Capture the cell that displays the provided text and extract its (x, y) central coordinate. 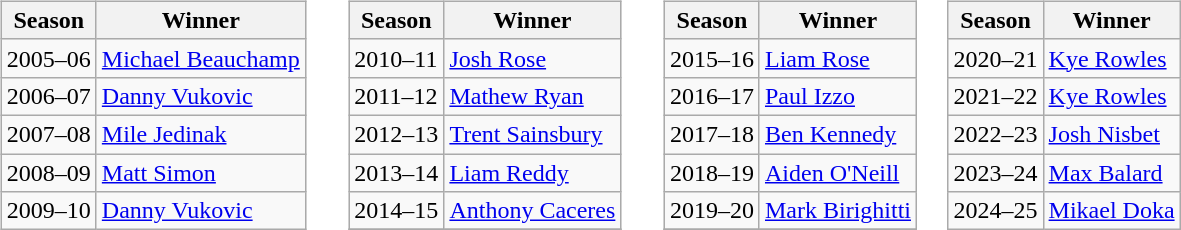
2007–08 (48, 134)
2017–18 (712, 134)
Liam Reddy (532, 173)
Mile Jedinak (200, 134)
2015–16 (712, 58)
Josh Rose (532, 58)
Paul Izzo (838, 96)
Trent Sainsbury (532, 134)
2018–19 (712, 173)
2012–13 (396, 134)
2024–25 (996, 211)
Aiden O'Neill (838, 173)
2019–20 (712, 211)
2010–11 (396, 58)
2022–23 (996, 134)
Michael Beauchamp (200, 58)
Liam Rose (838, 58)
2013–14 (396, 173)
2011–12 (396, 96)
Ben Kennedy (838, 134)
Max Balard (1112, 173)
Anthony Caceres (532, 211)
2014–15 (396, 211)
2020–21 (996, 58)
2023–24 (996, 173)
2008–09 (48, 173)
Mark Birighitti (838, 211)
2005–06 (48, 58)
Josh Nisbet (1112, 134)
Matt Simon (200, 173)
Mathew Ryan (532, 96)
2016–17 (712, 96)
Mikael Doka (1112, 211)
2006–07 (48, 96)
2021–22 (996, 96)
2009–10 (48, 211)
